Identify which cell holds the provided text, then report its [X, Y] central coordinate. 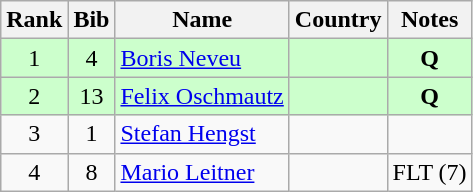
Rank [34, 20]
Felix Oschmautz [202, 96]
Country [338, 20]
2 [34, 96]
13 [92, 96]
3 [34, 134]
Notes [430, 20]
Boris Neveu [202, 58]
Mario Leitner [202, 172]
Stefan Hengst [202, 134]
Name [202, 20]
8 [92, 172]
Bib [92, 20]
FLT (7) [430, 172]
